For the text-containing cell, return its midpoint in [X, Y] coordinate format. 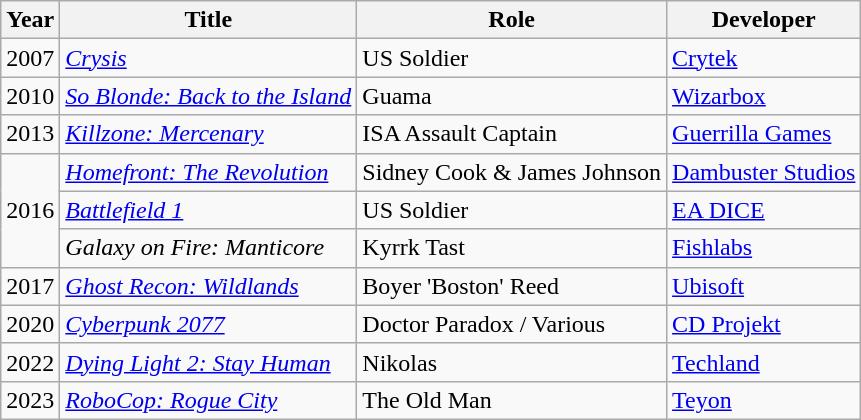
Teyon [764, 400]
Wizarbox [764, 96]
Dying Light 2: Stay Human [208, 362]
2007 [30, 58]
The Old Man [512, 400]
Crytek [764, 58]
Sidney Cook & James Johnson [512, 172]
2010 [30, 96]
Nikolas [512, 362]
Cyberpunk 2077 [208, 324]
Dambuster Studios [764, 172]
Doctor Paradox / Various [512, 324]
So Blonde: Back to the Island [208, 96]
Ubisoft [764, 286]
Year [30, 20]
CD Projekt [764, 324]
ISA Assault Captain [512, 134]
2023 [30, 400]
Guerrilla Games [764, 134]
Galaxy on Fire: Manticore [208, 248]
Battlefield 1 [208, 210]
Homefront: The Revolution [208, 172]
2020 [30, 324]
2017 [30, 286]
Developer [764, 20]
Killzone: Mercenary [208, 134]
Fishlabs [764, 248]
Kyrrk Tast [512, 248]
Techland [764, 362]
Crysis [208, 58]
Role [512, 20]
Title [208, 20]
2016 [30, 210]
RoboCop: Rogue City [208, 400]
EA DICE [764, 210]
Guama [512, 96]
Boyer 'Boston' Reed [512, 286]
2013 [30, 134]
2022 [30, 362]
Ghost Recon: Wildlands [208, 286]
